Determine the [x, y] coordinate at the center of the cell enclosing the given text.  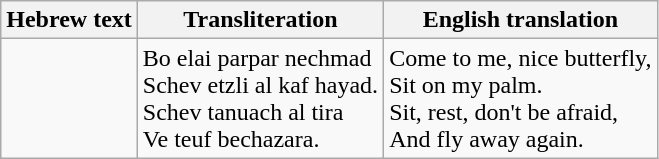
Transliteration [260, 20]
Come to me, nice butterfly,Sit on my palm.Sit, rest, don't be afraid,And fly away again. [520, 98]
Bo elai parpar nechmadSchev etzli al kaf hayad.Schev tanuach al tiraVe teuf bechazara. [260, 98]
English translation [520, 20]
Hebrew text [70, 20]
